Locate the cell with the specified text and output its (x, y) center coordinate. 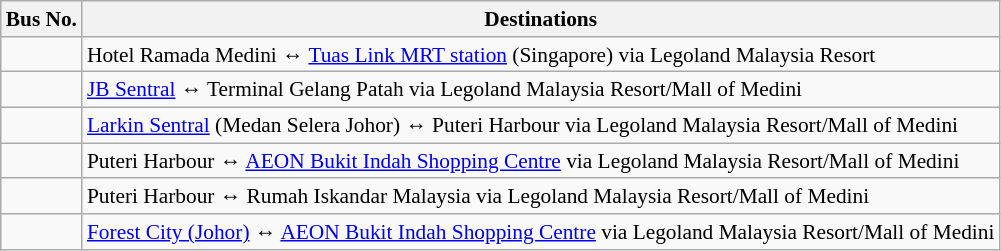
Puteri Harbour ↔ AEON Bukit Indah Shopping Centre via Legoland Malaysia Resort/Mall of Medini (540, 161)
Hotel Ramada Medini ↔ Tuas Link MRT station (Singapore) via Legoland Malaysia Resort (540, 55)
Destinations (540, 19)
Puteri Harbour ↔ Rumah Iskandar Malaysia via Legoland Malaysia Resort/Mall of Medini (540, 197)
Forest City (Johor) ↔ AEON Bukit Indah Shopping Centre via Legoland Malaysia Resort/Mall of Medini (540, 232)
Larkin Sentral (Medan Selera Johor) ↔ Puteri Harbour via Legoland Malaysia Resort/Mall of Medini (540, 126)
Bus No. (42, 19)
JB Sentral ↔ Terminal Gelang Patah via Legoland Malaysia Resort/Mall of Medini (540, 90)
